From the cell containing the given text, extract its center point as (x, y) coordinate. 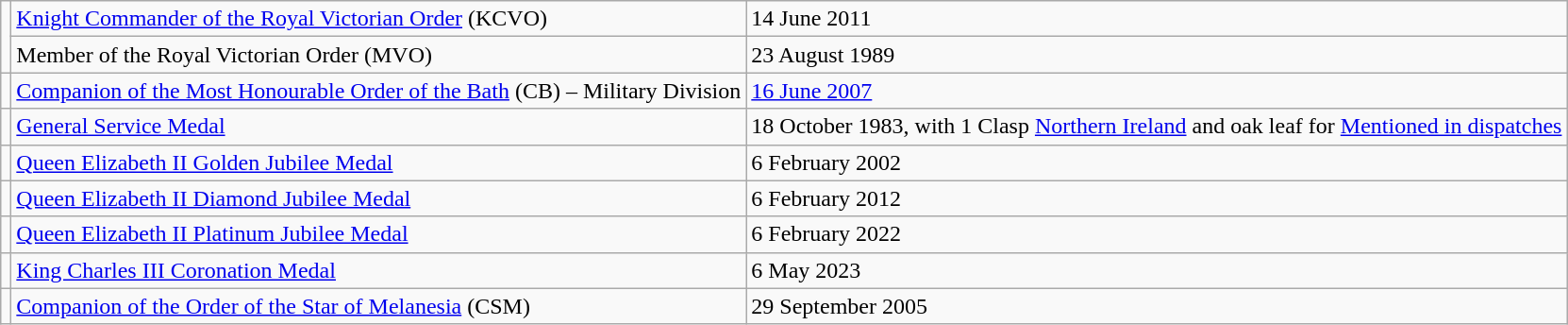
18 October 1983, with 1 Clasp Northern Ireland and oak leaf for Mentioned in dispatches (1157, 127)
Queen Elizabeth II Golden Jubilee Medal (379, 162)
Queen Elizabeth II Platinum Jubilee Medal (379, 234)
6 February 2002 (1157, 162)
King Charles III Coronation Medal (379, 270)
General Service Medal (379, 127)
6 February 2022 (1157, 234)
Queen Elizabeth II Diamond Jubilee Medal (379, 198)
23 August 1989 (1157, 55)
29 September 2005 (1157, 306)
Companion of the Order of the Star of Melanesia (CSM) (379, 306)
6 February 2012 (1157, 198)
14 June 2011 (1157, 19)
Companion of the Most Honourable Order of the Bath (CB) – Military Division (379, 91)
Knight Commander of the Royal Victorian Order (KCVO) (379, 19)
16 June 2007 (1157, 91)
Member of the Royal Victorian Order (MVO) (379, 55)
6 May 2023 (1157, 270)
